Detect which cell encompasses the target text, then output its (X, Y) center coordinate. 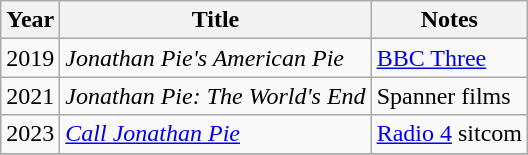
Year (30, 20)
2019 (30, 58)
BBC Three (449, 58)
Spanner films (449, 96)
Notes (449, 20)
Jonathan Pie's American Pie (216, 58)
2023 (30, 134)
Title (216, 20)
Call Jonathan Pie (216, 134)
2021 (30, 96)
Jonathan Pie: The World's End (216, 96)
Radio 4 sitcom (449, 134)
